Pinpoint the cell where the given text exists, returning its (X, Y) midpoint coordinate. 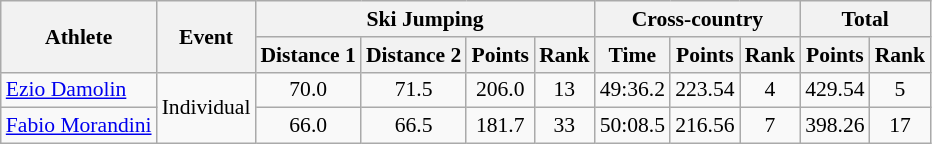
Distance 1 (308, 55)
429.54 (834, 90)
5 (900, 90)
181.7 (500, 126)
17 (900, 126)
66.0 (308, 126)
Distance 2 (414, 55)
Event (206, 36)
70.0 (308, 90)
49:36.2 (632, 90)
4 (770, 90)
Athlete (79, 36)
223.54 (704, 90)
Cross-country (698, 19)
66.5 (414, 126)
Individual (206, 108)
398.26 (834, 126)
Ezio Damolin (79, 90)
Ski Jumping (424, 19)
Fabio Morandini (79, 126)
33 (564, 126)
7 (770, 126)
Total (865, 19)
50:08.5 (632, 126)
216.56 (704, 126)
Time (632, 55)
71.5 (414, 90)
206.0 (500, 90)
13 (564, 90)
